Locate the cell with the specified text and output its (x, y) center coordinate. 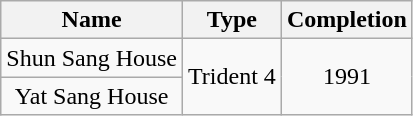
Name (92, 20)
Completion (346, 20)
Yat Sang House (92, 96)
1991 (346, 77)
Trident 4 (232, 77)
Type (232, 20)
Shun Sang House (92, 58)
